Locate the cell with the specified text and output its (x, y) center coordinate. 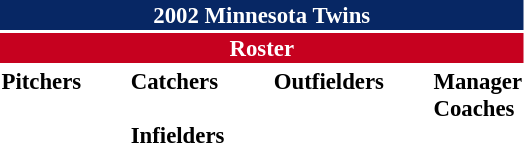
Roster (262, 48)
2002 Minnesota Twins (262, 15)
